Pinpoint the cell where the given text exists, returning its [X, Y] midpoint coordinate. 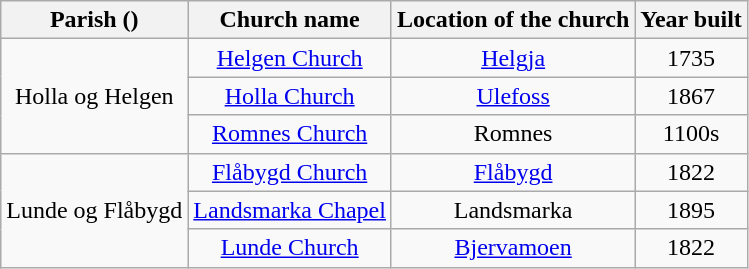
Flåbygd Church [290, 172]
Lunde Church [290, 248]
Helgja [512, 58]
Church name [290, 20]
1867 [692, 96]
Romnes Church [290, 134]
1100s [692, 134]
Holla Church [290, 96]
Romnes [512, 134]
1735 [692, 58]
Landsmarka [512, 210]
Holla og Helgen [94, 96]
Lunde og Flåbygd [94, 210]
Bjervamoen [512, 248]
Flåbygd [512, 172]
Parish () [94, 20]
1895 [692, 210]
Landsmarka Chapel [290, 210]
Year built [692, 20]
Ulefoss [512, 96]
Location of the church [512, 20]
Helgen Church [290, 58]
